Provide the (X, Y) coordinate of the cell's center where the given text is located.  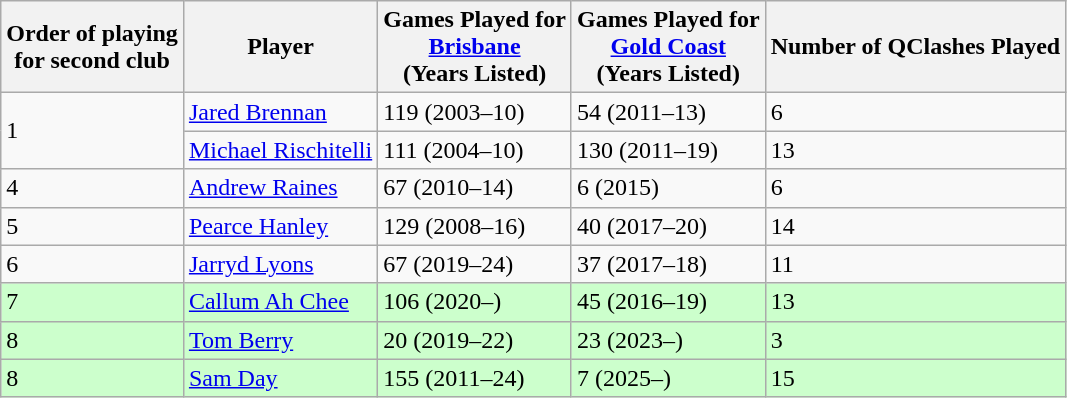
Order of playingfor second club (92, 47)
Jared Brennan (280, 112)
Jarryd Lyons (280, 264)
6 (2015) (668, 188)
20 (2019–22) (475, 340)
Pearce Hanley (280, 226)
Number of QClashes Played (916, 47)
130 (2011–19) (668, 150)
Sam Day (280, 378)
Games Played forBrisbane(Years Listed) (475, 47)
11 (916, 264)
Callum Ah Chee (280, 302)
67 (2019–24) (475, 264)
1 (92, 131)
Tom Berry (280, 340)
14 (916, 226)
15 (916, 378)
Michael Rischitelli (280, 150)
54 (2011–13) (668, 112)
3 (916, 340)
106 (2020–) (475, 302)
23 (2023–) (668, 340)
119 (2003–10) (475, 112)
5 (92, 226)
40 (2017–20) (668, 226)
67 (2010–14) (475, 188)
7 (92, 302)
Player (280, 47)
37 (2017–18) (668, 264)
129 (2008–16) (475, 226)
Andrew Raines (280, 188)
155 (2011–24) (475, 378)
Games Played forGold Coast(Years Listed) (668, 47)
7 (2025–) (668, 378)
45 (2016–19) (668, 302)
4 (92, 188)
111 (2004–10) (475, 150)
